Pinpoint the cell where the given text exists, returning its [x, y] midpoint coordinate. 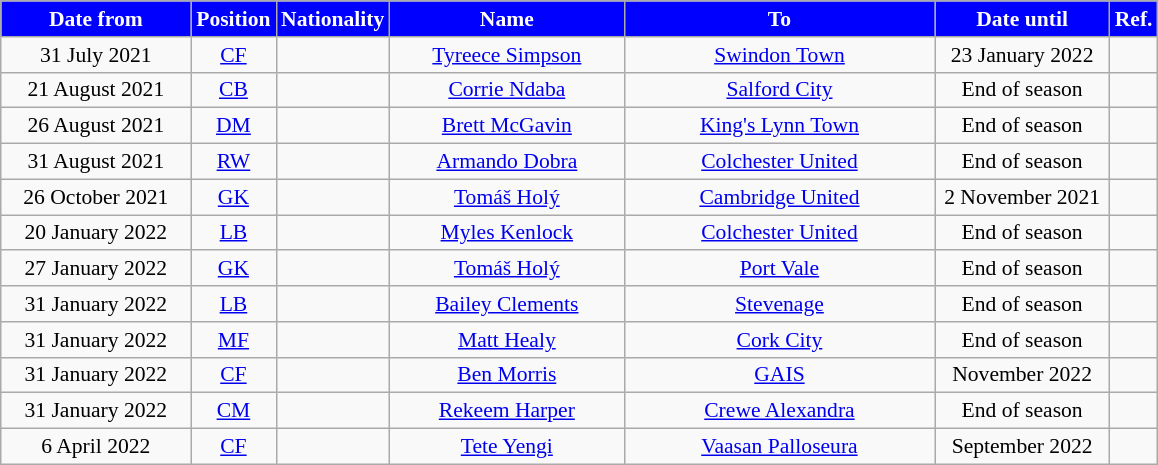
21 August 2021 [96, 90]
November 2022 [1022, 375]
Tete Yengi [506, 447]
Corrie Ndaba [506, 90]
GAIS [779, 375]
Cambridge United [779, 197]
Port Vale [779, 269]
23 January 2022 [1022, 55]
6 April 2022 [96, 447]
Position [234, 19]
King's Lynn Town [779, 126]
Salford City [779, 90]
26 August 2021 [96, 126]
20 January 2022 [96, 233]
Ref. [1134, 19]
31 August 2021 [96, 162]
Rekeem Harper [506, 411]
Armando Dobra [506, 162]
CB [234, 90]
Crewe Alexandra [779, 411]
Matt Healy [506, 340]
2 November 2021 [1022, 197]
Date from [96, 19]
RW [234, 162]
26 October 2021 [96, 197]
Stevenage [779, 304]
Bailey Clements [506, 304]
Nationality [332, 19]
CM [234, 411]
Swindon Town [779, 55]
September 2022 [1022, 447]
31 July 2021 [96, 55]
Name [506, 19]
Cork City [779, 340]
Vaasan Palloseura [779, 447]
DM [234, 126]
Myles Kenlock [506, 233]
To [779, 19]
Date until [1022, 19]
Brett McGavin [506, 126]
Ben Morris [506, 375]
27 January 2022 [96, 269]
Tyreece Simpson [506, 55]
MF [234, 340]
